Extract the (x, y) coordinate from the center of the cell holding the provided text.  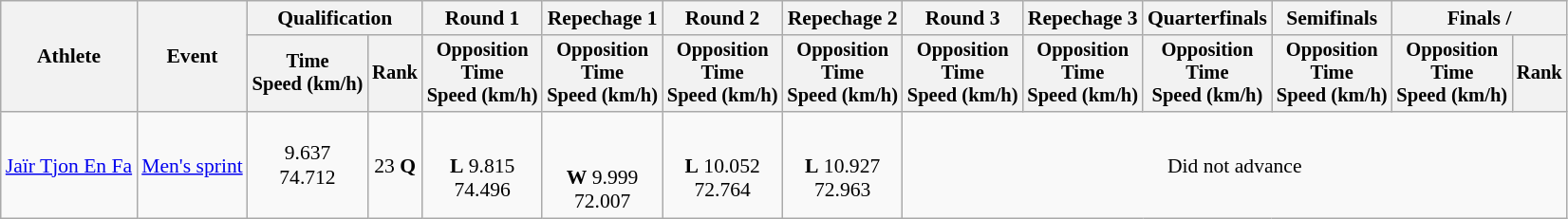
L 9.81574.496 (482, 165)
L 10.05272.764 (723, 165)
9.63774.712 (308, 165)
Did not advance (1235, 165)
Finals / (1479, 18)
Round 3 (962, 18)
Repechage 3 (1082, 18)
Athlete (68, 57)
W 9.99972.007 (602, 165)
Repechage 1 (602, 18)
Jaïr Tjon En Fa (68, 165)
Round 1 (482, 18)
Quarterfinals (1207, 18)
23 Q (395, 165)
Round 2 (723, 18)
Semifinals (1333, 18)
Qualification (335, 18)
Event (192, 57)
TimeSpeed (km/h) (308, 74)
L 10.92772.963 (843, 165)
Repechage 2 (843, 18)
Men's sprint (192, 165)
